Locate the cell with the specified text and output its (X, Y) center coordinate. 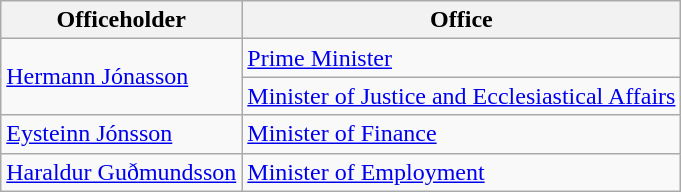
Eysteinn Jónsson (122, 134)
Haraldur Guðmundsson (122, 172)
Hermann Jónasson (122, 77)
Office (462, 20)
Minister of Employment (462, 172)
Minister of Finance (462, 134)
Minister of Justice and Ecclesiastical Affairs (462, 96)
Officeholder (122, 20)
Prime Minister (462, 58)
